For the text-containing cell, return its midpoint in (X, Y) coordinate format. 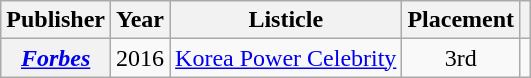
2016 (140, 58)
Publisher (56, 20)
Year (140, 20)
Listicle (286, 20)
Forbes (56, 58)
Korea Power Celebrity (286, 58)
3rd (461, 58)
Placement (461, 20)
